Output the [X, Y] coordinate of the center of the cell containing the given text.  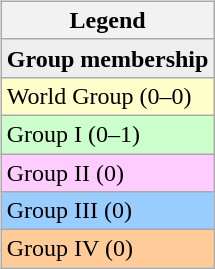
Group III (0) [108, 211]
Legend [108, 20]
Group IV (0) [108, 249]
Group membership [108, 58]
Group I (0–1) [108, 134]
Group II (0) [108, 173]
World Group (0–0) [108, 96]
